Return the [X, Y] coordinate for the center point of the cell that contains the specified text.  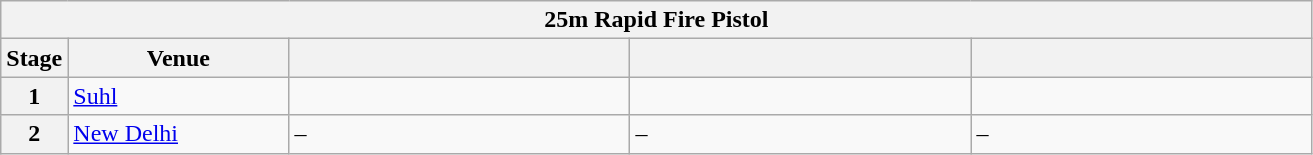
25m Rapid Fire Pistol [656, 20]
New Delhi [178, 134]
2 [34, 134]
Suhl [178, 96]
Venue [178, 58]
1 [34, 96]
Stage [34, 58]
